Identify which cell holds the provided text, then report its [x, y] central coordinate. 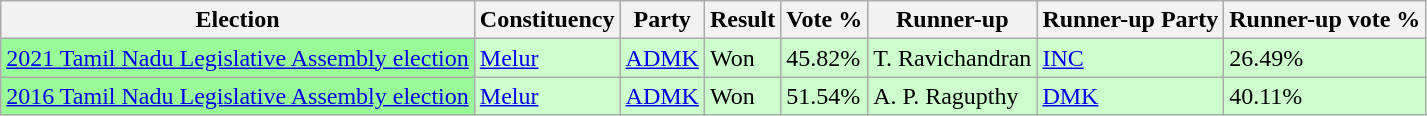
26.49% [1325, 58]
Vote % [824, 20]
Constituency [547, 20]
2016 Tamil Nadu Legislative Assembly election [238, 96]
Runner-up Party [1130, 20]
A. P. Ragupthy [952, 96]
Party [662, 20]
T. Ravichandran [952, 58]
Runner-up vote % [1325, 20]
45.82% [824, 58]
40.11% [1325, 96]
51.54% [824, 96]
Result [742, 20]
Runner-up [952, 20]
2021 Tamil Nadu Legislative Assembly election [238, 58]
DMK [1130, 96]
Election [238, 20]
INC [1130, 58]
